From the cell containing the given text, extract its center point as [X, Y] coordinate. 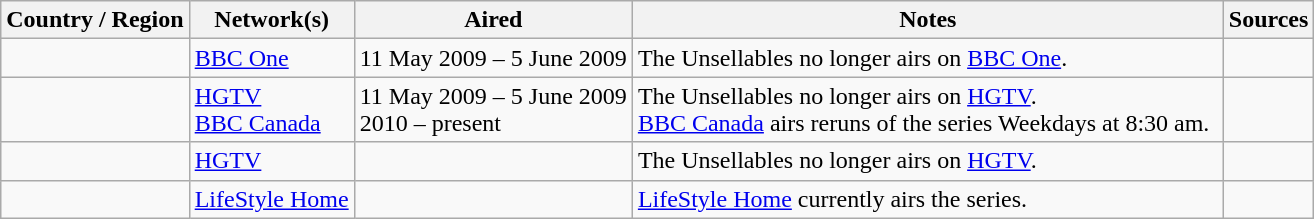
11 May 2009 – 5 June 2009 [493, 58]
LifeStyle Home currently airs the series. [928, 199]
BBC One [272, 58]
HGTVBBC Canada [272, 110]
Country / Region [95, 20]
The Unsellables no longer airs on HGTV.BBC Canada airs reruns of the series Weekdays at 8:30 am. [928, 110]
The Unsellables no longer airs on BBC One. [928, 58]
Notes [928, 20]
Network(s) [272, 20]
The Unsellables no longer airs on HGTV. [928, 161]
11 May 2009 – 5 June 20092010 – present [493, 110]
Aired [493, 20]
Sources [1268, 20]
LifeStyle Home [272, 199]
HGTV [272, 161]
